Output the [X, Y] coordinate of the center of the cell containing the given text.  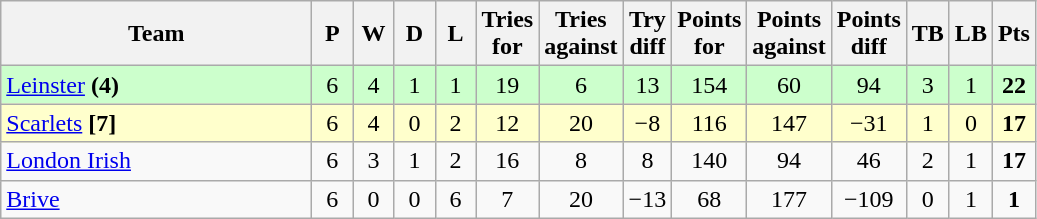
19 [508, 85]
TB [928, 34]
LB [970, 34]
22 [1014, 85]
Points against [789, 34]
Points diff [868, 34]
13 [648, 85]
−109 [868, 199]
177 [789, 199]
116 [710, 123]
140 [710, 161]
7 [508, 199]
−8 [648, 123]
Leinster (4) [156, 85]
16 [508, 161]
46 [868, 161]
Team [156, 34]
−31 [868, 123]
154 [710, 85]
Scarlets [7] [156, 123]
60 [789, 85]
12 [508, 123]
Try diff [648, 34]
L [456, 34]
Pts [1014, 34]
−13 [648, 199]
P [332, 34]
Brive [156, 199]
London Irish [156, 161]
147 [789, 123]
Tries against [581, 34]
Points for [710, 34]
68 [710, 199]
D [414, 34]
Tries for [508, 34]
W [374, 34]
